Extract the (X, Y) coordinate from the center of the cell holding the provided text.  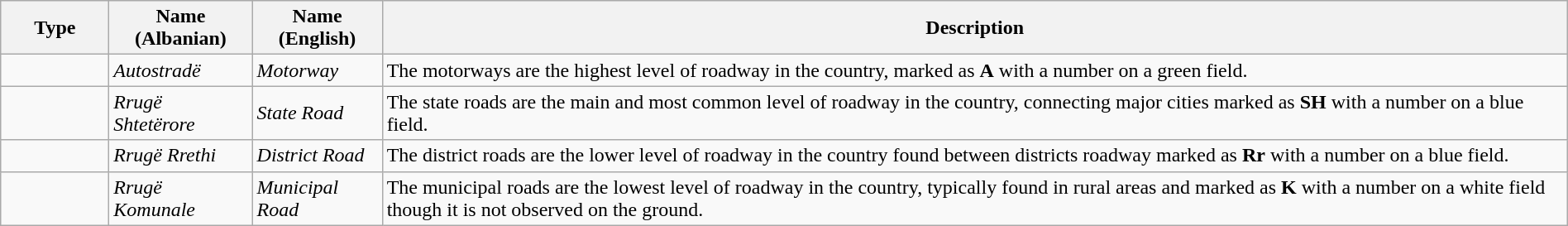
The district roads are the lower level of roadway in the country found between districts roadway marked as Rr with a number on a blue field. (974, 156)
Description (974, 28)
Autostradë (180, 70)
The motorways are the highest level of roadway in the country, marked as A with a number on a green field. (974, 70)
Rrugë Rrethi (180, 156)
Type (55, 28)
Rrugë Komunale (180, 199)
Name (Albanian) (180, 28)
Rrugë Shtetërore (180, 113)
Municipal Road (318, 199)
Motorway (318, 70)
The state roads are the main and most common level of roadway in the country, connecting major cities marked as SH with a number on a blue field. (974, 113)
Name (English) (318, 28)
State Road (318, 113)
District Road (318, 156)
